Output the (X, Y) coordinate of the center of the cell containing the given text.  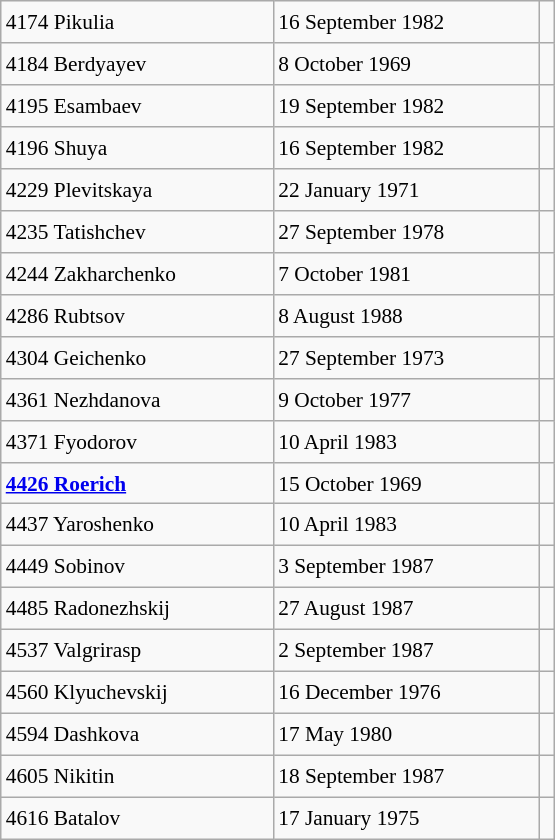
22 January 1971 (406, 190)
27 August 1987 (406, 609)
16 December 1976 (406, 693)
27 September 1973 (406, 357)
19 September 1982 (406, 106)
4537 Valgrirasp (137, 651)
3 September 1987 (406, 567)
8 August 1988 (406, 315)
7 October 1981 (406, 274)
4229 Plevitskaya (137, 190)
4304 Geichenko (137, 357)
4616 Batalov (137, 818)
4449 Sobinov (137, 567)
17 May 1980 (406, 735)
4174 Pikulia (137, 22)
4361 Nezhdanova (137, 399)
4371 Fyodorov (137, 441)
4594 Dashkova (137, 735)
4244 Zakharchenko (137, 274)
8 October 1969 (406, 64)
9 October 1977 (406, 399)
15 October 1969 (406, 483)
4426 Roerich (137, 483)
4235 Tatishchev (137, 232)
4286 Rubtsov (137, 315)
4196 Shuya (137, 148)
4485 Radonezhskij (137, 609)
4605 Nikitin (137, 776)
18 September 1987 (406, 776)
4560 Klyuchevskij (137, 693)
4195 Esambaev (137, 106)
17 January 1975 (406, 818)
4184 Berdyayev (137, 64)
2 September 1987 (406, 651)
4437 Yaroshenko (137, 525)
27 September 1978 (406, 232)
